Extract the [X, Y] coordinate from the center of the cell holding the provided text.  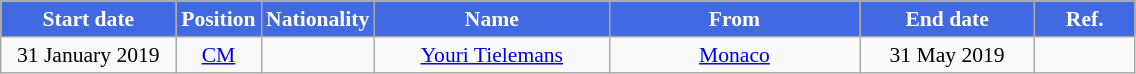
From [734, 19]
Position [218, 19]
CM [218, 55]
31 May 2019 [948, 55]
Youri Tielemans [492, 55]
Ref. [1085, 19]
Start date [88, 19]
End date [948, 19]
31 January 2019 [88, 55]
Name [492, 19]
Nationality [318, 19]
Monaco [734, 55]
